Determine the [x, y] coordinate at the center of the cell enclosing the given text.  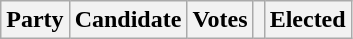
Votes [220, 20]
Elected [308, 20]
Party [35, 20]
Candidate [128, 20]
